Output the (X, Y) coordinate of the center of the cell containing the given text.  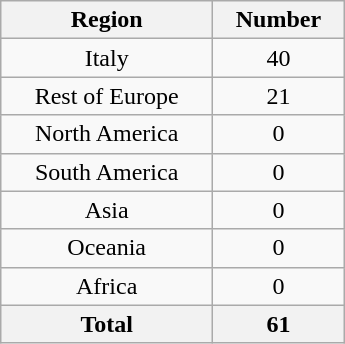
Italy (107, 58)
Region (107, 20)
21 (279, 96)
South America (107, 172)
Rest of Europe (107, 96)
North America (107, 134)
Africa (107, 286)
Oceania (107, 248)
Number (279, 20)
Asia (107, 210)
61 (279, 324)
Total (107, 324)
40 (279, 58)
